Provide the (x, y) coordinate of the cell's center where the given text is located.  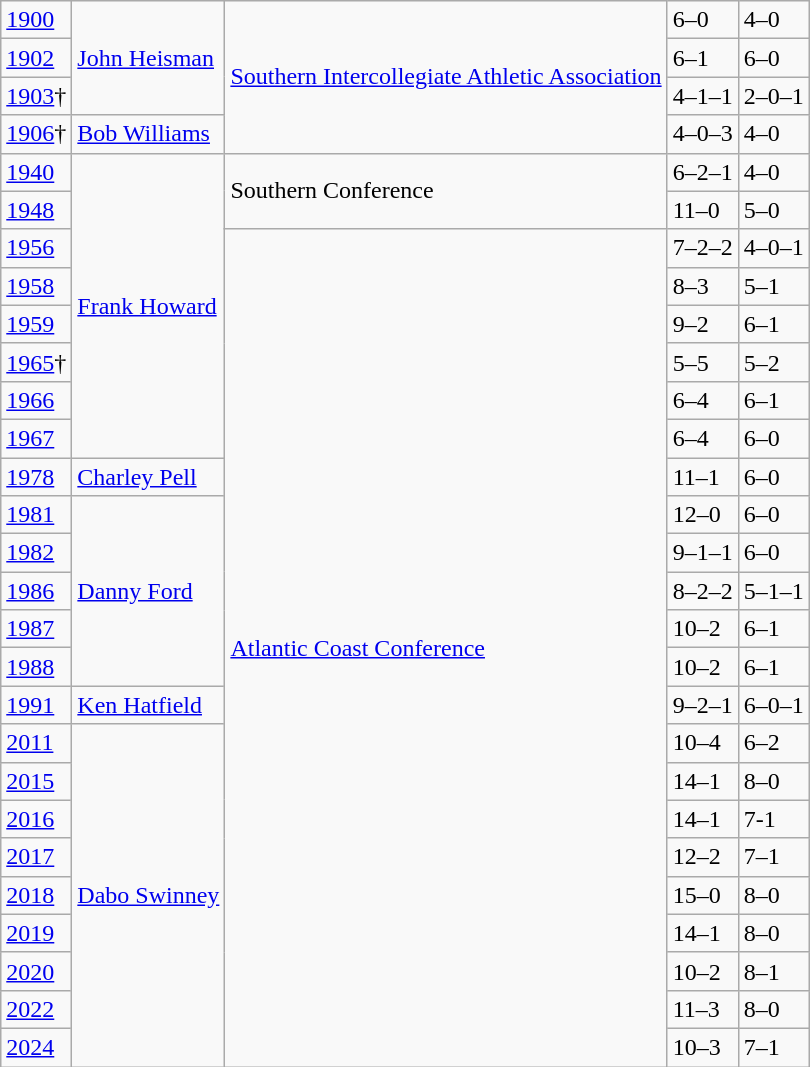
2017 (36, 857)
11–3 (702, 1009)
1902 (36, 58)
9–1–1 (702, 553)
15–0 (702, 895)
8–2–2 (702, 591)
1987 (36, 629)
7-1 (774, 819)
5–5 (702, 362)
1991 (36, 705)
10–4 (702, 743)
1986 (36, 591)
11–1 (702, 477)
6–0–1 (774, 705)
5–0 (774, 210)
12–2 (702, 857)
1965† (36, 362)
10–3 (702, 1047)
9–2 (702, 324)
Ken Hatfield (148, 705)
6–2–1 (702, 172)
1959 (36, 324)
Dabo Swinney (148, 896)
8–1 (774, 971)
1940 (36, 172)
12–0 (702, 515)
Southern Conference (446, 191)
Charley Pell (148, 477)
2024 (36, 1047)
5–1 (774, 286)
Southern Intercollegiate Athletic Association (446, 77)
Bob Williams (148, 134)
1903† (36, 96)
Frank Howard (148, 305)
1988 (36, 667)
1978 (36, 477)
2020 (36, 971)
2022 (36, 1009)
5–2 (774, 362)
John Heisman (148, 58)
8–3 (702, 286)
2015 (36, 781)
1906† (36, 134)
2019 (36, 933)
Atlantic Coast Conference (446, 648)
Danny Ford (148, 591)
4–1–1 (702, 96)
1966 (36, 400)
1900 (36, 20)
7–2–2 (702, 248)
11–0 (702, 210)
1981 (36, 515)
2016 (36, 819)
4–0–3 (702, 134)
1958 (36, 286)
4–0–1 (774, 248)
9–2–1 (702, 705)
5–1–1 (774, 591)
1956 (36, 248)
2011 (36, 743)
6–2 (774, 743)
2018 (36, 895)
2–0–1 (774, 96)
1967 (36, 438)
1948 (36, 210)
1982 (36, 553)
